Pinpoint the cell where the given text exists, returning its [x, y] midpoint coordinate. 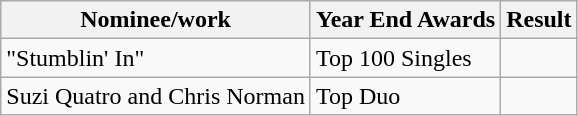
Year End Awards [405, 20]
Result [539, 20]
Suzi Quatro and Chris Norman [156, 96]
"Stumblin' In" [156, 58]
Top Duo [405, 96]
Nominee/work [156, 20]
Top 100 Singles [405, 58]
